Capture the cell that displays the provided text and extract its [X, Y] central coordinate. 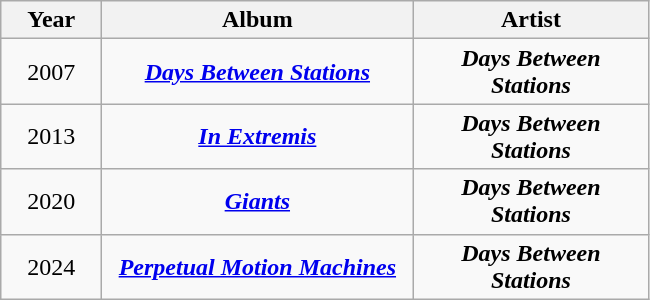
2013 [52, 136]
2020 [52, 202]
Artist [531, 20]
Album [258, 20]
Giants [258, 202]
2024 [52, 266]
Year [52, 20]
Perpetual Motion Machines [258, 266]
2007 [52, 72]
In Extremis [258, 136]
